Locate the cell with the specified text and output its (X, Y) center coordinate. 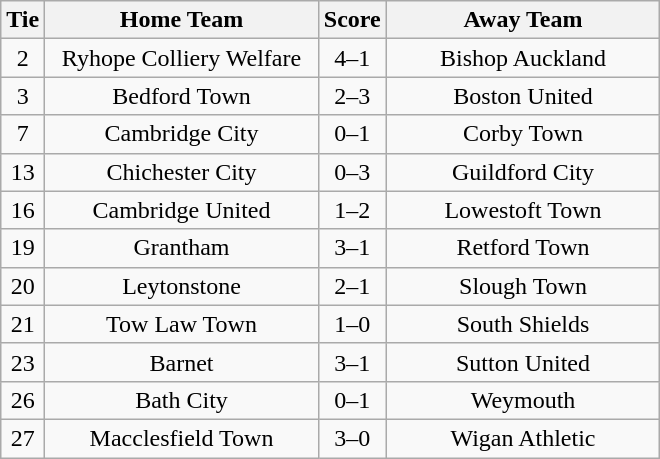
4–1 (352, 58)
Bath City (182, 400)
7 (23, 134)
Chichester City (182, 172)
19 (23, 248)
Wigan Athletic (523, 438)
Bishop Auckland (523, 58)
Slough Town (523, 286)
Tie (23, 20)
Away Team (523, 20)
Lowestoft Town (523, 210)
16 (23, 210)
13 (23, 172)
20 (23, 286)
Bedford Town (182, 96)
Ryhope Colliery Welfare (182, 58)
0–3 (352, 172)
2 (23, 58)
Tow Law Town (182, 324)
Home Team (182, 20)
Retford Town (523, 248)
Sutton United (523, 362)
27 (23, 438)
Corby Town (523, 134)
21 (23, 324)
Score (352, 20)
3 (23, 96)
Leytonstone (182, 286)
Boston United (523, 96)
3–0 (352, 438)
1–2 (352, 210)
1–0 (352, 324)
Barnet (182, 362)
Macclesfield Town (182, 438)
26 (23, 400)
Cambridge City (182, 134)
Weymouth (523, 400)
Grantham (182, 248)
2–1 (352, 286)
Guildford City (523, 172)
South Shields (523, 324)
Cambridge United (182, 210)
2–3 (352, 96)
23 (23, 362)
